Capture the cell that displays the provided text and extract its (x, y) central coordinate. 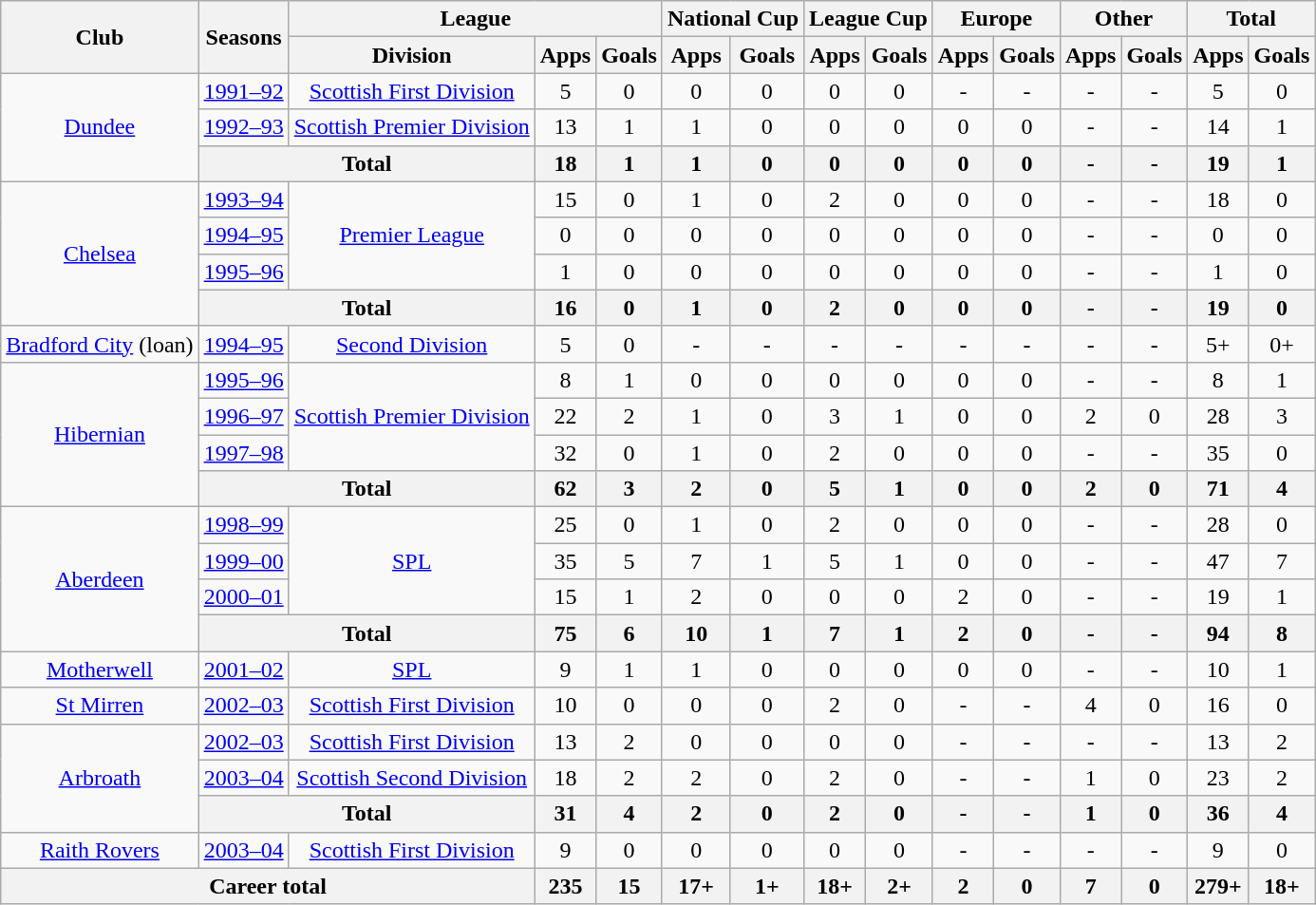
Division (412, 55)
Other (1123, 19)
Club (100, 37)
Premier League (412, 236)
1999–00 (243, 561)
Career total (268, 886)
1998–99 (243, 525)
17+ (696, 886)
1991–92 (243, 91)
Second Division (412, 344)
League (475, 19)
94 (1218, 633)
Bradford City (loan) (100, 344)
36 (1218, 814)
Arbroath (100, 778)
St Mirren (100, 706)
Motherwell (100, 669)
32 (565, 453)
Chelsea (100, 254)
1+ (767, 886)
31 (565, 814)
1993–94 (243, 199)
2+ (900, 886)
Scottish Second Division (412, 778)
National Cup (733, 19)
Seasons (243, 37)
1996–97 (243, 416)
279+ (1218, 886)
5+ (1218, 344)
Europe (996, 19)
235 (565, 886)
0+ (1282, 344)
71 (1218, 489)
62 (565, 489)
47 (1218, 561)
2000–01 (243, 597)
6 (630, 633)
22 (565, 416)
Dundee (100, 127)
25 (565, 525)
Hibernian (100, 434)
1992–93 (243, 127)
23 (1218, 778)
League Cup (869, 19)
14 (1218, 127)
Aberdeen (100, 579)
2001–02 (243, 669)
1997–98 (243, 453)
75 (565, 633)
Raith Rovers (100, 850)
